For the text-containing cell, return its midpoint in [x, y] coordinate format. 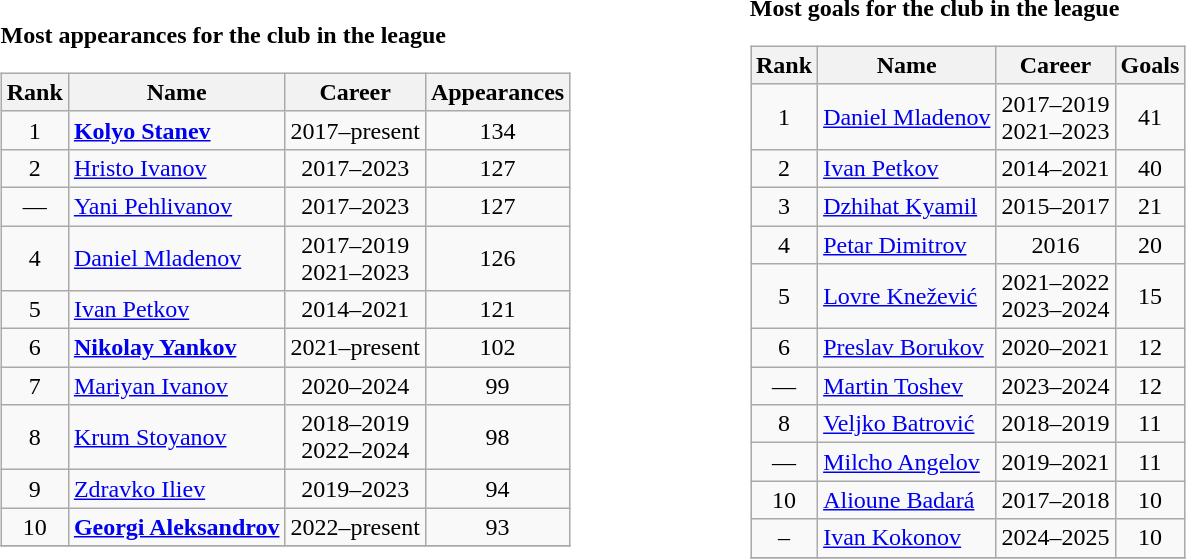
Alioune Badará [907, 500]
40 [1150, 168]
93 [497, 527]
2017–present [355, 130]
Dzhihat Kyamil [907, 206]
2018–2019 [1056, 424]
2020–2024 [355, 386]
Ivan Kokonov [907, 538]
Mariyan Ivanov [176, 386]
Veljko Batrović [907, 424]
2022–present [355, 527]
102 [497, 348]
98 [497, 438]
20 [1150, 245]
Martin Toshev [907, 386]
– [784, 538]
3 [784, 206]
9 [34, 489]
94 [497, 489]
Preslav Borukov [907, 348]
41 [1150, 116]
134 [497, 130]
2021–20222023–2024 [1056, 296]
2015–2017 [1056, 206]
Krum Stoyanov [176, 438]
2020–2021 [1056, 348]
2019–2021 [1056, 462]
Georgi Aleksandrov [176, 527]
121 [497, 310]
Goals [1150, 65]
7 [34, 386]
21 [1150, 206]
2023–2024 [1056, 386]
99 [497, 386]
Milcho Angelov [907, 462]
Nikolay Yankov [176, 348]
2024–2025 [1056, 538]
Yani Pehlivanov [176, 206]
126 [497, 258]
2018–20192022–2024 [355, 438]
15 [1150, 296]
2019–2023 [355, 489]
Lovre Knežević [907, 296]
Zdravko Iliev [176, 489]
Kolyo Stanev [176, 130]
Appearances [497, 92]
2016 [1056, 245]
2021–present [355, 348]
2017–2018 [1056, 500]
Petar Dimitrov [907, 245]
Hristo Ivanov [176, 168]
